Scan for the cell matching the given text and deliver its [x, y] coordinate at center. 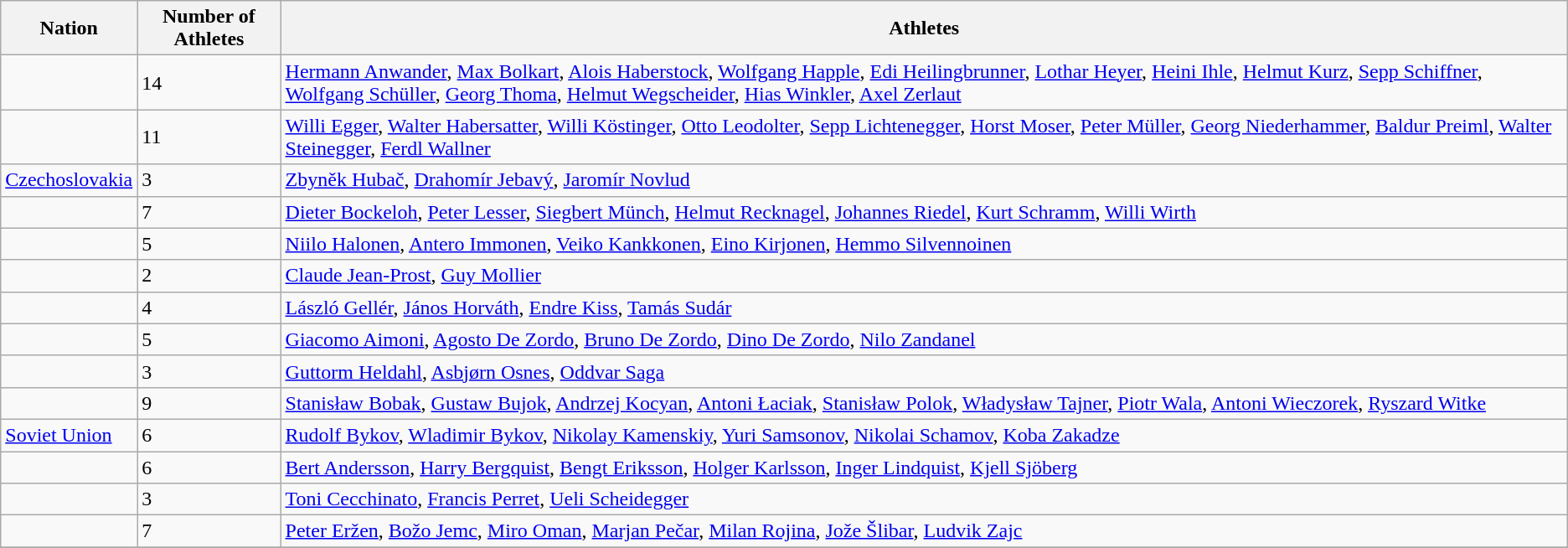
Zbyněk Hubač, Drahomír Jebavý, Jaromír Novlud [924, 180]
Guttorm Heldahl, Asbjørn Osnes, Oddvar Saga [924, 371]
Number of Athletes [209, 28]
Claude Jean-Prost, Guy Mollier [924, 276]
4 [209, 308]
11 [209, 137]
Niilo Halonen, Antero Immonen, Veiko Kankkonen, Eino Kirjonen, Hemmo Silvennoinen [924, 244]
Czechoslovakia [69, 180]
Dieter Bockeloh, Peter Lesser, Siegbert Münch, Helmut Recknagel, Johannes Riedel, Kurt Schramm, Willi Wirth [924, 212]
Stanisław Bobak, Gustaw Bujok, Andrzej Kocyan, Antoni Łaciak, Stanisław Polok, Władysław Tajner, Piotr Wala, Antoni Wieczorek, Ryszard Witke [924, 403]
Athletes [924, 28]
9 [209, 403]
14 [209, 82]
Nation [69, 28]
Soviet Union [69, 435]
Toni Cecchinato, Francis Perret, Ueli Scheidegger [924, 499]
László Gellér, János Horváth, Endre Kiss, Tamás Sudár [924, 308]
2 [209, 276]
Giacomo Aimoni, Agosto De Zordo, Bruno De Zordo, Dino De Zordo, Nilo Zandanel [924, 339]
Bert Andersson, Harry Bergquist, Bengt Eriksson, Holger Karlsson, Inger Lindquist, Kjell Sjöberg [924, 467]
Peter Eržen, Božo Jemc, Miro Oman, Marjan Pečar, Milan Rojina, Jože Šlibar, Ludvik Zajc [924, 531]
Rudolf Bykov, Wladimir Bykov, Nikolay Kamenskiy, Yuri Samsonov, Nikolai Schamov, Koba Zakadze [924, 435]
